Pinpoint the cell where the given text exists, returning its [x, y] midpoint coordinate. 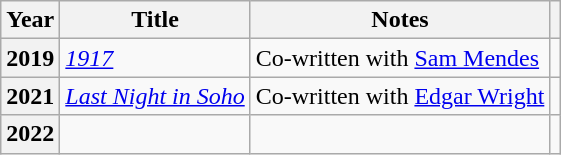
2019 [30, 58]
Notes [400, 20]
Year [30, 20]
Last Night in Soho [155, 96]
Co-written with Edgar Wright [400, 96]
Title [155, 20]
Co-written with Sam Mendes [400, 58]
2022 [30, 134]
1917 [155, 58]
2021 [30, 96]
